Identify which cell holds the provided text, then report its (x, y) central coordinate. 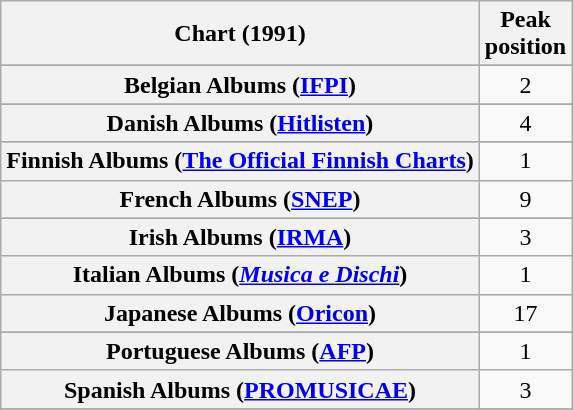
Portuguese Albums (AFP) (240, 351)
French Albums (SNEP) (240, 199)
2 (525, 85)
Irish Albums (IRMA) (240, 237)
17 (525, 313)
9 (525, 199)
4 (525, 123)
Chart (1991) (240, 34)
Peakposition (525, 34)
Belgian Albums (IFPI) (240, 85)
Japanese Albums (Oricon) (240, 313)
Finnish Albums (The Official Finnish Charts) (240, 161)
Danish Albums (Hitlisten) (240, 123)
Spanish Albums (PROMUSICAE) (240, 389)
Italian Albums (Musica e Dischi) (240, 275)
